Search for the cell housing the specified text and yield its (x, y) center coordinate. 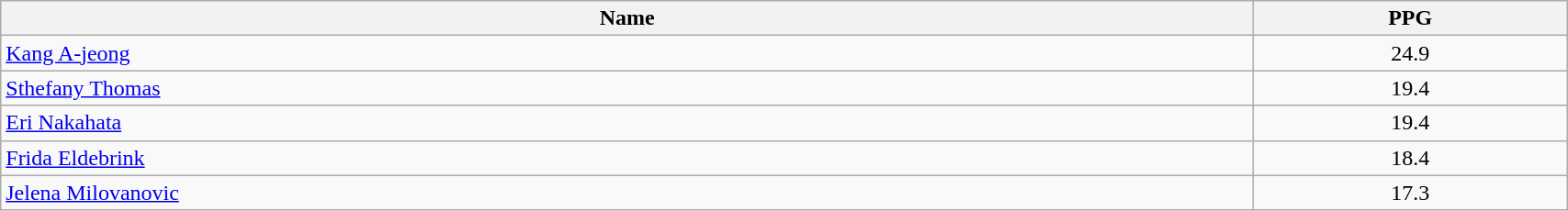
Eri Nakahata (627, 123)
Kang A-jeong (627, 53)
Name (627, 18)
17.3 (1411, 193)
Sthefany Thomas (627, 88)
Jelena Milovanovic (627, 193)
PPG (1411, 18)
18.4 (1411, 158)
Frida Eldebrink (627, 158)
24.9 (1411, 53)
